Detect which cell encompasses the target text, then output its (X, Y) center coordinate. 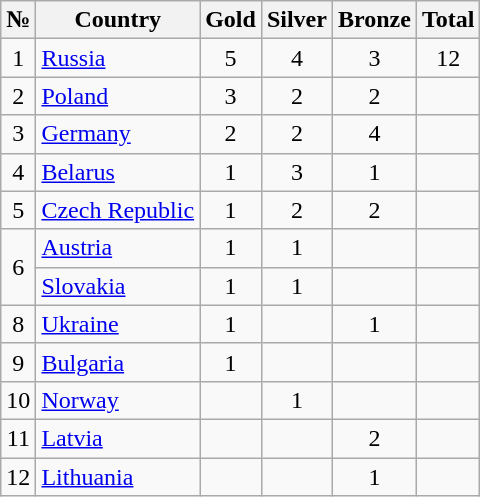
Belarus (118, 172)
№ (18, 20)
6 (18, 267)
11 (18, 438)
Poland (118, 96)
Czech Republic (118, 210)
Gold (231, 20)
Ukraine (118, 324)
Russia (118, 58)
Country (118, 20)
Slovakia (118, 286)
Total (448, 20)
Latvia (118, 438)
8 (18, 324)
10 (18, 400)
Germany (118, 134)
Silver (296, 20)
Norway (118, 400)
Bronze (374, 20)
Bulgaria (118, 362)
Lithuania (118, 477)
9 (18, 362)
Austria (118, 248)
